Return (X, Y) of the center of cell containing provided text 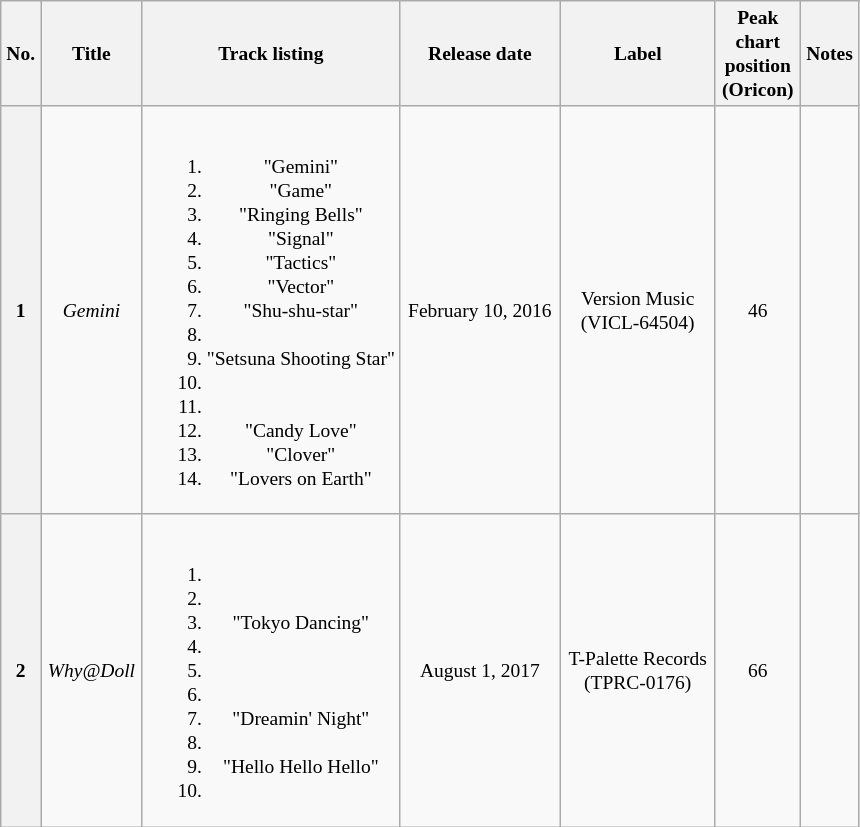
Gemini (92, 310)
Title (92, 54)
46 (758, 310)
"Gemini""Game""Ringing Bells""Signal""Tactics""Vector""Shu-shu-star""Setsuna Shooting Star""Candy Love""Clover""Lovers on Earth" (270, 310)
66 (758, 670)
1 (21, 310)
"Tokyo Dancing""Dreamin' Night""Hello Hello Hello" (270, 670)
August 1, 2017 (480, 670)
No. (21, 54)
Why@Doll (92, 670)
Track listing (270, 54)
2 (21, 670)
Label (638, 54)
Version Music (VICL-64504) (638, 310)
T-Palette Records (TPRC-0176) (638, 670)
Notes (830, 54)
Release date (480, 54)
Peak chart position (Oricon) (758, 54)
February 10, 2016 (480, 310)
